Return the [x, y] coordinate for the center point of the cell that contains the specified text.  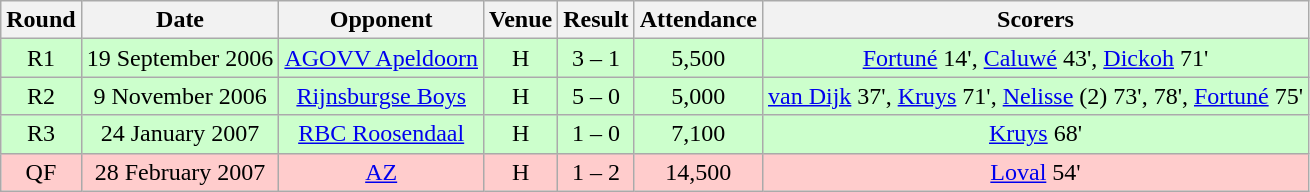
9 November 2006 [180, 96]
van Dijk 37', Kruys 71', Nelisse (2) 73', 78', Fortuné 75' [1035, 96]
5,500 [698, 58]
R3 [41, 134]
Venue [520, 20]
AGOVV Apeldoorn [382, 58]
Opponent [382, 20]
Kruys 68' [1035, 134]
14,500 [698, 172]
R1 [41, 58]
7,100 [698, 134]
24 January 2007 [180, 134]
19 September 2006 [180, 58]
RBC Roosendaal [382, 134]
Date [180, 20]
Attendance [698, 20]
Rijnsburgse Boys [382, 96]
1 – 0 [596, 134]
R2 [41, 96]
Fortuné 14', Caluwé 43', Dickoh 71' [1035, 58]
Result [596, 20]
Round [41, 20]
5,000 [698, 96]
5 – 0 [596, 96]
Loval 54' [1035, 172]
1 – 2 [596, 172]
3 – 1 [596, 58]
Scorers [1035, 20]
28 February 2007 [180, 172]
AZ [382, 172]
QF [41, 172]
